From the cell containing the given text, extract its center point as [X, Y] coordinate. 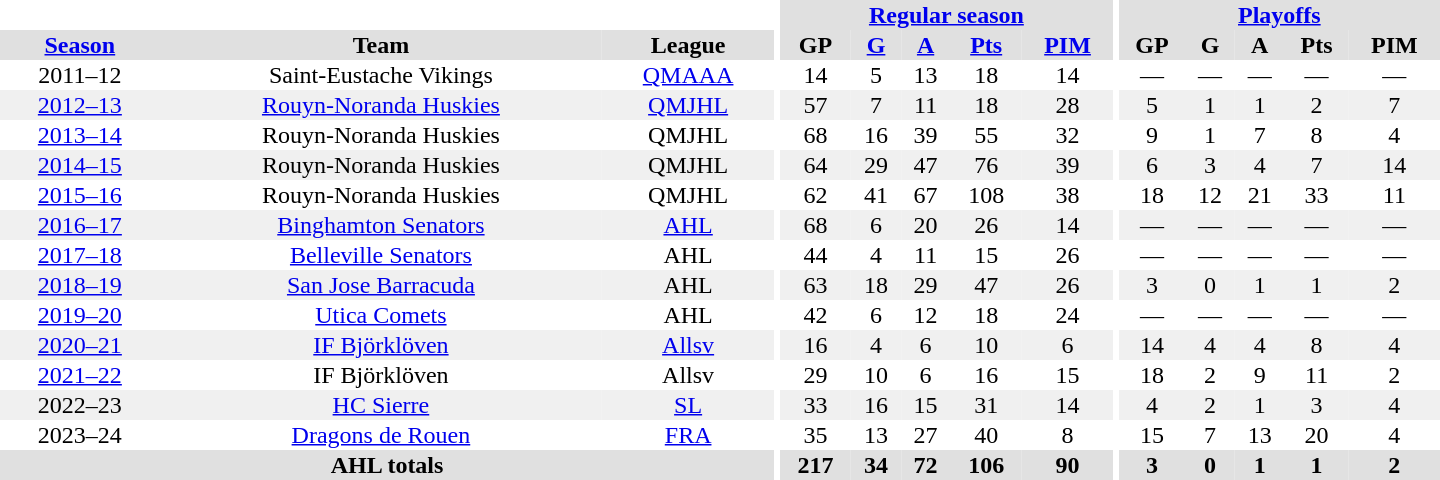
Dragons de Rouen [381, 435]
2021–22 [80, 375]
28 [1068, 105]
AHL totals [387, 465]
76 [986, 165]
38 [1068, 195]
Utica Comets [381, 315]
Belleville Senators [381, 255]
108 [986, 195]
27 [926, 435]
217 [816, 465]
24 [1068, 315]
42 [816, 315]
2013–14 [80, 135]
106 [986, 465]
2016–17 [80, 225]
67 [926, 195]
35 [816, 435]
2023–24 [80, 435]
62 [816, 195]
2012–13 [80, 105]
44 [816, 255]
63 [816, 285]
2018–19 [80, 285]
Regular season [947, 15]
31 [986, 405]
90 [1068, 465]
Team [381, 45]
League [688, 45]
FRA [688, 435]
Playoffs [1280, 15]
2022–23 [80, 405]
QMAAA [688, 75]
41 [876, 195]
HC Sierre [381, 405]
2020–21 [80, 345]
40 [986, 435]
2019–20 [80, 315]
Season [80, 45]
34 [876, 465]
SL [688, 405]
2014–15 [80, 165]
64 [816, 165]
57 [816, 105]
Binghamton Senators [381, 225]
55 [986, 135]
72 [926, 465]
Saint-Eustache Vikings [381, 75]
21 [1260, 195]
San Jose Barracuda [381, 285]
2017–18 [80, 255]
2011–12 [80, 75]
2015–16 [80, 195]
32 [1068, 135]
